Pinpoint the cell where the given text exists, returning its [x, y] midpoint coordinate. 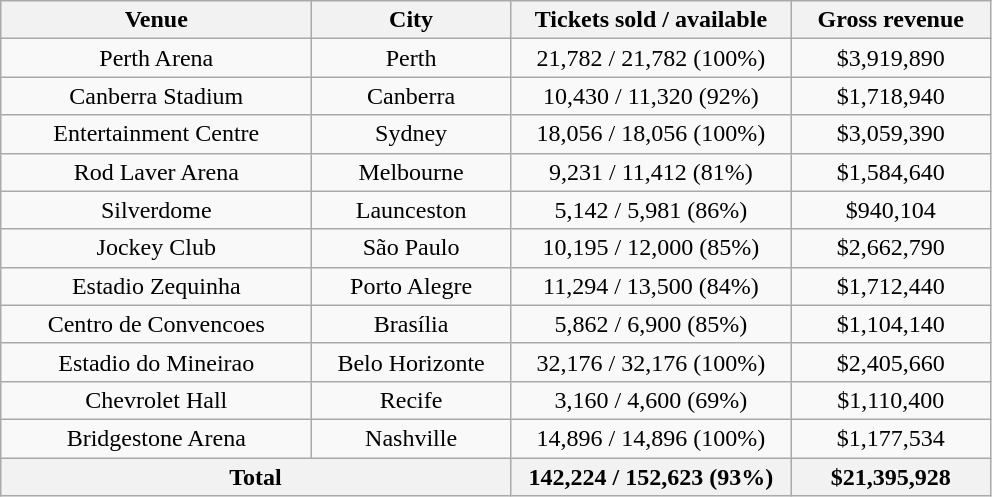
Canberra [412, 96]
Entertainment Centre [156, 134]
Chevrolet Hall [156, 400]
Perth Arena [156, 58]
Silverdome [156, 210]
$21,395,928 [890, 477]
Recife [412, 400]
10,430 / 11,320 (92%) [650, 96]
Rod Laver Arena [156, 172]
11,294 / 13,500 (84%) [650, 286]
Bridgestone Arena [156, 438]
9,231 / 11,412 (81%) [650, 172]
$2,405,660 [890, 362]
Porto Alegre [412, 286]
21,782 / 21,782 (100%) [650, 58]
Brasília [412, 324]
Estadio do Mineirao [156, 362]
Tickets sold / available [650, 20]
5,862 / 6,900 (85%) [650, 324]
Estadio Zequinha [156, 286]
5,142 / 5,981 (86%) [650, 210]
142,224 / 152,623 (93%) [650, 477]
14,896 / 14,896 (100%) [650, 438]
São Paulo [412, 248]
$1,104,140 [890, 324]
18,056 / 18,056 (100%) [650, 134]
$1,718,940 [890, 96]
Centro de Convencoes [156, 324]
$1,177,534 [890, 438]
32,176 / 32,176 (100%) [650, 362]
Canberra Stadium [156, 96]
$1,110,400 [890, 400]
$3,919,890 [890, 58]
Jockey Club [156, 248]
$2,662,790 [890, 248]
$3,059,390 [890, 134]
Belo Horizonte [412, 362]
Gross revenue [890, 20]
Nashville [412, 438]
Venue [156, 20]
10,195 / 12,000 (85%) [650, 248]
Perth [412, 58]
Launceston [412, 210]
Melbourne [412, 172]
$1,584,640 [890, 172]
3,160 / 4,600 (69%) [650, 400]
Total [256, 477]
$940,104 [890, 210]
$1,712,440 [890, 286]
Sydney [412, 134]
City [412, 20]
